Detect which cell encompasses the target text, then output its [x, y] center coordinate. 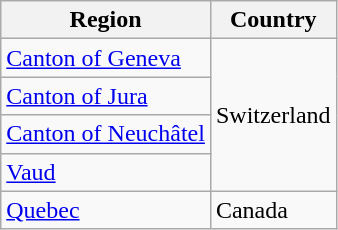
Canton of Jura [106, 96]
Region [106, 20]
Canada [273, 210]
Quebec [106, 210]
Country [273, 20]
Vaud [106, 172]
Canton of Geneva [106, 58]
Switzerland [273, 115]
Canton of Neuchâtel [106, 134]
